Detect which cell encompasses the target text, then output its [X, Y] center coordinate. 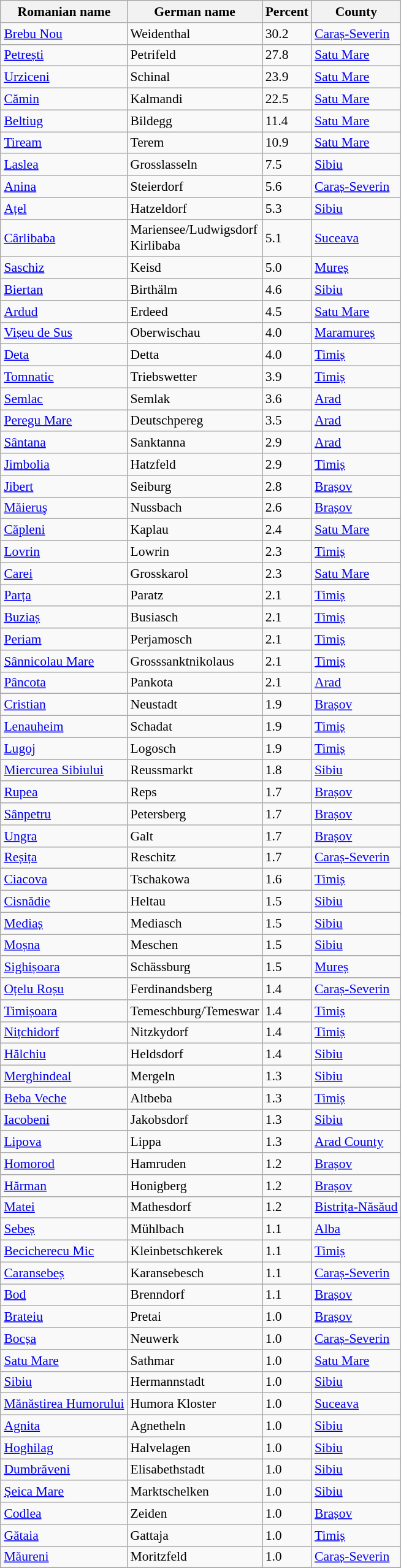
Neustadt [194, 705]
Miercurea Sibiului [64, 771]
Hermannstadt [194, 1382]
Cisnădie [64, 901]
Urziceni [64, 77]
Percent [287, 12]
Rupea [64, 792]
Beba Veche [64, 1098]
Hatzeldorf [194, 208]
Căpleni [64, 530]
Semlac [64, 399]
Sanktanna [194, 442]
Cârlibaba [64, 238]
30.2 [287, 33]
Bod [64, 1294]
Maramureș [356, 333]
Hărman [64, 1185]
Mariensee/LudwigsdorfKirlibaba [194, 238]
Hamruden [194, 1164]
5.6 [287, 186]
Paratz [194, 595]
Merghindeal [64, 1076]
Mănăstirea Humorului [64, 1404]
Temeschburg/Temeswar [194, 1010]
Hălchiu [64, 1055]
Mediasch [194, 923]
Heldsdorf [194, 1055]
Nițchidorf [64, 1032]
Parța [64, 595]
Petrești [64, 55]
Agnita [64, 1426]
Biertan [64, 290]
Brebu Nou [64, 33]
22.5 [287, 99]
Heltau [194, 901]
Altbeba [194, 1098]
Humora Kloster [194, 1404]
Carei [64, 574]
Grosslasseln [194, 164]
Ardud [64, 311]
Nitzkydorf [194, 1032]
Kalmandi [194, 99]
Meschen [194, 945]
Ungra [64, 836]
2.6 [287, 508]
Mergeln [194, 1076]
Deutschpereg [194, 421]
7.5 [287, 164]
Cristian [64, 705]
Matei [64, 1207]
Jimbolia [64, 464]
5.3 [287, 208]
2.8 [287, 486]
County [356, 12]
Arad County [356, 1142]
Nussbach [194, 508]
Sânnicolau Mare [64, 661]
5.1 [287, 238]
Busiasch [194, 617]
Erdeed [194, 311]
Steierdorf [194, 186]
Romanian name [64, 12]
Kleinbetschkerek [194, 1251]
Agnetheln [194, 1426]
Brateiu [64, 1316]
Sighișoara [64, 967]
Sânpetru [64, 814]
Honigberg [194, 1185]
Caransebeș [64, 1273]
Laslea [64, 164]
Deta [64, 355]
Seiburg [194, 486]
Hatzfeld [194, 464]
Sântana [64, 442]
Bistrița-Năsăud [356, 1207]
Moritzfeld [194, 1557]
Ciacova [64, 880]
Ferdinandsberg [194, 989]
Jibert [64, 486]
Becicherecu Mic [64, 1251]
Anina [64, 186]
Măureni [64, 1557]
Tiream [64, 142]
Dumbrăveni [64, 1470]
Mühlbach [194, 1229]
10.9 [287, 142]
5.0 [287, 267]
Pretai [194, 1316]
Pankota [194, 683]
Brenndorf [194, 1294]
Elisabethstadt [194, 1470]
Hoghilag [64, 1448]
Reps [194, 792]
Semlak [194, 399]
Grosskarol [194, 574]
Vișeu de Sus [64, 333]
Șeica Mare [64, 1491]
Măieruş [64, 508]
Lippa [194, 1142]
Tschakowa [194, 880]
3.6 [287, 399]
Cămin [64, 99]
Timișoara [64, 1010]
4.6 [287, 290]
Weidenthal [194, 33]
Kaplau [194, 530]
3.9 [287, 377]
Galt [194, 836]
Iacobeni [64, 1120]
Periam [64, 639]
Petersberg [194, 814]
Neuwerk [194, 1339]
Reschitz [194, 858]
Karansebesch [194, 1273]
Mathesdorf [194, 1207]
Sebeș [64, 1229]
11.4 [287, 121]
1.8 [287, 771]
Codlea [64, 1513]
Lovrin [64, 551]
Reșița [64, 858]
Lugoj [64, 748]
Detta [194, 355]
Terem [194, 142]
Lowrin [194, 551]
3.5 [287, 421]
German name [194, 12]
Ațel [64, 208]
Beltiug [64, 121]
Oțelu Roșu [64, 989]
Moșna [64, 945]
Birthälm [194, 290]
Gattaja [194, 1535]
23.9 [287, 77]
Schinal [194, 77]
Lenauheim [64, 726]
Alba [356, 1229]
Grosssanktnikolaus [194, 661]
Lipova [64, 1142]
27.8 [287, 55]
Schadat [194, 726]
Homorod [64, 1164]
Logosch [194, 748]
Marktschelken [194, 1491]
Bildegg [194, 121]
Oberwischau [194, 333]
Keisd [194, 267]
4.5 [287, 311]
Zeiden [194, 1513]
Jakobsdorf [194, 1120]
Saschiz [64, 267]
Tomnatic [64, 377]
Triebswetter [194, 377]
Schässburg [194, 967]
Sathmar [194, 1360]
Pâncota [64, 683]
Halvelagen [194, 1448]
Bocșa [64, 1339]
Gătaia [64, 1535]
1.6 [287, 880]
Perjamosch [194, 639]
Petrifeld [194, 55]
Mediaș [64, 923]
Buziaș [64, 617]
Reussmarkt [194, 771]
2.4 [287, 530]
Peregu Mare [64, 421]
